From the cell containing the given text, extract its center point as [X, Y] coordinate. 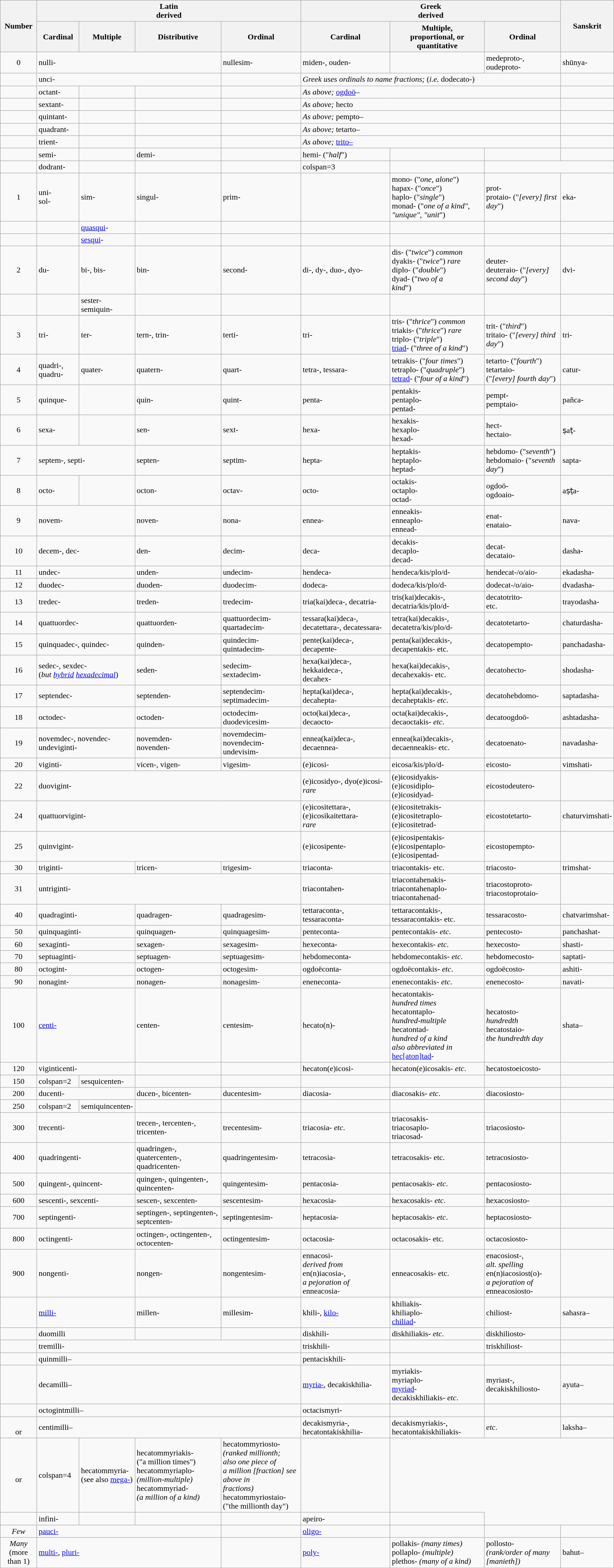
decatoenato- [523, 743]
decakismyriakis-,hecatontakiskhiliakis- [437, 1427]
millesim- [261, 1312]
hemi- ("half") [345, 154]
enenecosto- [523, 982]
septim- [261, 460]
ennea- [345, 521]
sextant- [58, 104]
millen- [178, 1312]
quadragen- [178, 914]
50 [19, 932]
colspan=3 [345, 167]
octav- [261, 490]
tris(kai)decakis-,decatria/kis/plo/d- [437, 601]
tetracosakis- etc. [437, 1158]
trigesim- [261, 868]
myriast-, decakiskhiliosto- [523, 1385]
infini- [58, 1519]
treden- [178, 601]
pauci- [129, 1531]
den- [178, 551]
dvi- [587, 270]
quadringenti- [86, 1158]
eicosto- [523, 764]
di-, dy-, duo-, dyo- [345, 270]
terti- [261, 335]
pentaciskhili- [345, 1359]
nonagen- [178, 982]
octacosia- [345, 1239]
2 [19, 270]
ducen-, bicenten- [178, 1094]
deca- [345, 551]
eicosa/kis/plo/d- [437, 764]
hepta(kai)decakis-,decaheptakis- etc. [437, 696]
18 [19, 718]
hexacosia- [345, 1200]
70 [19, 956]
As above; hecto [431, 104]
decakis- decaplo- decad- [437, 551]
hexa(kai)decakis-, decahexakis- etc. [437, 670]
penteconta- [345, 932]
etc. [523, 1427]
quattuordecim-quartadecim- [261, 623]
ashiti- [587, 969]
Sanskrit [587, 26]
Many(more than 1) [19, 1553]
diskhili- [345, 1334]
11 [19, 572]
eicostotetarto- [523, 816]
As above; trito– [431, 142]
ter- [107, 335]
quint- [261, 400]
Multiple [107, 37]
quadragesim- [261, 914]
miden-, ouden- [345, 62]
ṣaṭ- [587, 430]
bin- [178, 270]
nona- [261, 521]
vicen-, vigen- [178, 764]
unci- [129, 79]
octingen-, octingenten-, octocenten- [178, 1239]
24 [19, 816]
dasha- [587, 551]
catur- [587, 370]
pente(kai)deca-, decapente- [345, 644]
khili-, kilo- [345, 1312]
(e)icosipentakis- (e)icosipentaplo- (e)icosipentad- [437, 846]
pempt-pemptaio- [523, 400]
hecatommyriakis- ("a million times") hecatommyriaplo-(million-multiple)hecatommyriad-(a million of a kind) [178, 1475]
15 [19, 644]
triacontahen- [345, 889]
quinque- [58, 400]
heptacosakis- etc. [437, 1217]
enenecontakis- etc. [437, 982]
octingenti- [86, 1239]
novemdec-, novendec-undeviginti- [86, 743]
octogint- [86, 969]
mono- ("one, alone")hapax- ("once")haplo- ("single")monad- ("one of a kind", "unique", "unit") [437, 197]
quatern- [178, 370]
Latinderived [169, 11]
5 [19, 400]
centesim- [261, 1025]
septenden- [178, 696]
trient- [58, 142]
duovigint- [169, 786]
heptacosiosto- [523, 1217]
septendecim-septimadecim- [261, 696]
singul- [178, 197]
ennacosi-derived fromen(n)iacosia-,a pejoration ofenneacosia- [345, 1273]
octogen- [178, 969]
milli- [86, 1312]
septingentesim- [261, 1217]
0 [19, 62]
semi- [58, 154]
triskhiliost- [523, 1346]
pollosto- (rank/order of many [manieth]) [523, 1553]
viginti- [86, 764]
17 [19, 696]
undecim- [261, 572]
triacontahenakis- triacontahenaplo-triacontahenad- [437, 889]
enat-enataio- [523, 521]
hecatosto-hundredthhecatostaio-the hundredth day [523, 1025]
octodecim-duodevicesim- [261, 718]
septingen-, septingenten-, septcenten- [178, 1217]
decatotetarto- [523, 623]
hendeca- [345, 572]
septingenti- [86, 1217]
quadri-, quadru- [58, 370]
triginti- [86, 868]
dodeca/kis/plo/d- [437, 585]
penta(kai)decakis-,decapentakis- etc. [437, 644]
quin- [178, 400]
octant- [58, 92]
eicostodeutero- [523, 786]
novem- [86, 521]
seden- [178, 670]
eka- [587, 197]
prot-protaio- ("[every] first day") [523, 197]
(e)icositettara-, (e)icosikaitettara-rare [345, 816]
6 [19, 430]
hecatostoeicosto- [523, 1069]
khiliakis- khiliaplo- chiliad- [437, 1312]
quart- [261, 370]
300 [19, 1128]
hendeca/kis/plo/d- [437, 572]
viginticenti- [86, 1069]
shata– [587, 1025]
quinquadec-, quindec- [86, 644]
30 [19, 868]
diacosiosto- [523, 1094]
nonagesim- [261, 982]
chaturdasha- [587, 623]
triaconta- [345, 868]
1 [19, 197]
As above; ogdoö– [431, 92]
oligo- [345, 1531]
triacosiosto- [523, 1128]
triacontakis- etc. [437, 868]
80 [19, 969]
3 [19, 335]
quindecim-quintadecim- [261, 644]
dis- ("twice") commondyakis- ("twice") rarediplo- ("double")dyad- ("two of akind") [437, 270]
octacosakis- etc. [437, 1239]
dodeca- [345, 585]
(e)icosi- [345, 764]
hepta- [345, 460]
sexaginti- [86, 944]
hect-hectaio- [523, 430]
septem-, septi- [86, 460]
decatohebdomo- [523, 696]
novemdecim-novendecim-undevisim- [261, 743]
hebdomeconta- [345, 956]
sexagen- [178, 944]
quinquaginti- [86, 932]
hendecat-/o/aio- [523, 572]
trecenti- [86, 1128]
Greekderived [431, 11]
decat-decataio- [523, 551]
septuagen- [178, 956]
ekadasha- [587, 572]
sim- [107, 197]
triacosia- etc. [345, 1128]
multi-, pluri- [129, 1553]
ashtadasha- [587, 718]
13 [19, 601]
250 [19, 1106]
triskhili- [345, 1346]
120 [19, 1069]
hecato(n)- [345, 1025]
tris- ("thrice") commontriakis- ("thrice") raretriplo- ("triple")triad- ("three of a kind") [437, 335]
sen- [178, 430]
sedec-, sexdec-(but hybrid hexadecimal) [86, 670]
quadrant- [58, 129]
tessara(kai)deca-, decatettara-, decatessara- [345, 623]
600 [19, 1200]
duodecim- [261, 585]
quater- [107, 370]
saptati- [587, 956]
hecatommyria- (see also mega-) [107, 1475]
pañca- [587, 400]
ogdoëcontakis- etc. [437, 969]
pentacosia- [345, 1184]
trayodasha- [587, 601]
10 [19, 551]
prim- [261, 197]
sescenti-, sexcenti- [86, 1200]
tetracosia- [345, 1158]
hebdomecontakis- etc. [437, 956]
tredecim- [261, 601]
chatvarimshat- [587, 914]
noven- [178, 521]
sescen-, sexcenten- [178, 1200]
centen- [178, 1025]
semiquincenten- [107, 1106]
heptacosia- [345, 1217]
ducenti- [86, 1094]
quingentesim- [261, 1184]
hexacosiosto- [523, 1200]
diacosia- [345, 1094]
triacosto- [523, 868]
tricen- [178, 868]
(e)icositetrakis- (e)icositetraplo- (e)icositetrad- [437, 816]
quasqui- [107, 227]
octa(kai)decakis-,decaoctakis- etc. [437, 718]
octingentesim- [261, 1239]
dvadasha- [587, 585]
sext- [261, 430]
octogesim- [261, 969]
16 [19, 670]
nongen- [178, 1273]
myriakis- myriaplo- myriad-decakiskhiliakis- etc. [437, 1385]
deuter-deuteraio- ("[every] second day") [523, 270]
ogdoëconta- [345, 969]
poly- [345, 1553]
laksha– [587, 1427]
800 [19, 1239]
Multiple, proportional, orquantitative [437, 37]
(e)icosidyo-, dyo(e)icosi- rare [345, 786]
Distributive [178, 37]
panchashat- [587, 932]
nullesim- [261, 62]
myria-, decakiskhilia- [345, 1385]
unden- [178, 572]
Greek uses ordinals to name fractions; (i.e. dodecato-) [431, 79]
demi- [178, 154]
decatopempto- [523, 644]
dodrant- [58, 167]
centimilli– [169, 1427]
octacismyri- [345, 1410]
sahasra– [587, 1312]
enneacosakis- etc. [437, 1273]
navati- [587, 982]
As above; pempto– [431, 117]
navadasha- [587, 743]
(e)icosidyakis- (e)icosidiplo- (e)icosidyad- [437, 786]
sescentesim- [261, 1200]
aṣṭa- [587, 490]
60 [19, 944]
hepta(kai)deca-,decahepta- [345, 696]
hexeconta- [345, 944]
quattuordec- [86, 623]
duomilli [86, 1334]
sesqui- [107, 240]
hebdomo- ("seventh")hebdomaio- ("seventh day") [523, 460]
hexecosto- [523, 944]
decatotrito- etc. [523, 601]
diacosakis- etc. [437, 1094]
hexa(kai)deca-,hekkaideca-,decahex- [345, 670]
pollakis- (many times)pollaplo- (multiple)plethos- (many of a kind) [437, 1553]
quadringen-, quatercenten-, quadricenten- [178, 1158]
quinvigint- [169, 846]
sexa- [58, 430]
tettaraconta-,tessaraconta- [345, 914]
quinden- [178, 644]
ennea(kai)decakis-,decaenneakis- etc. [437, 743]
hebdomecosto- [523, 956]
14 [19, 623]
vigesim- [261, 764]
eneneconta- [345, 982]
octodec- [86, 718]
octogintmilli– [169, 1410]
heptakis-heptaplo-heptad- [437, 460]
(e)icosipente- [345, 846]
quattuorden- [178, 623]
hexa- [345, 430]
tredec- [86, 601]
septuagesim- [261, 956]
pentacosakis- etc. [437, 1184]
nulli- [129, 62]
chaturvimshati- [587, 816]
sedecim-sextadecim- [261, 670]
quinquagesim- [261, 932]
Number [19, 26]
12 [19, 585]
quingen-, quingenten-, quincenten- [178, 1184]
trimshat- [587, 868]
22 [19, 786]
25 [19, 846]
diskhiliakis- etc. [437, 1334]
90 [19, 982]
pentacosiosto- [523, 1184]
duodec- [86, 585]
bahut– [587, 1553]
200 [19, 1094]
septuaginti- [86, 956]
nava- [587, 521]
8 [19, 490]
pentecosto- [523, 932]
duoden- [178, 585]
dodecat-/o/aio- [523, 585]
7 [19, 460]
ennea(kai)deca-, decaennea- [345, 743]
eicostopempto- [523, 846]
Few [19, 1531]
tessaracosto- [523, 914]
octo(kai)deca-,decaocto- [345, 718]
400 [19, 1158]
150 [19, 1081]
shasti- [587, 944]
quadraginti- [86, 914]
31 [19, 889]
colspan=4 [58, 1475]
octakis-octaplo-octad- [437, 490]
quintant- [58, 117]
panchadasha- [587, 644]
octoden- [178, 718]
decatohecto- [523, 670]
ducentesim- [261, 1094]
nongentesim- [261, 1273]
500 [19, 1184]
trit- ("third")tritaio- ("[every] third day") [523, 335]
hecaton(e)icosi- [345, 1069]
septen- [178, 460]
tetrakis- ("four times")tetraplo- ("quadruple")tetrad- ("four of a kind") [437, 370]
decamilli– [169, 1385]
shūnya- [587, 62]
tetra-, tessara- [345, 370]
chiliost- [523, 1312]
900 [19, 1273]
medeproto-, oudeproto- [523, 62]
tettaracontakis-,tessaracontakis- etc. [437, 914]
tetra(kai)decakis-,decatetra/kis/plo/d- [437, 623]
second- [261, 270]
trecen-, tercenten-, tricenten- [178, 1128]
hecatommyriosto-(ranked millionth;also one piece of a million [fraction] see above in fractions)hecatommyriostaio-("the millionth day") [261, 1475]
nongenti- [86, 1273]
hexakis-hexaplo-hexad- [437, 430]
du- [58, 270]
100 [19, 1025]
septendec- [86, 696]
quinquagen- [178, 932]
tremilli- [169, 1346]
pentakis-pentaplo-pentad- [437, 400]
sexagesim- [261, 944]
untriginti- [169, 889]
hecaton(e)icosakis- etc. [437, 1069]
quattuorvigint- [169, 816]
tern-, trin- [178, 335]
hexecontakis- etc. [437, 944]
apeiro- [345, 1519]
decatoogdoö- [523, 718]
triacosakis- triacosaplo- triacosad- [437, 1128]
ogdoëcosto- [523, 969]
quinmilli– [169, 1359]
decem-, dec- [86, 551]
sesquicenten- [107, 1081]
20 [19, 764]
700 [19, 1217]
19 [19, 743]
quingent-, quincent- [86, 1184]
octacosiosto- [523, 1239]
sester-semiquin- [107, 305]
hexacosakis- etc. [437, 1200]
hecatontakis-hundred timeshecatontaplo-hundred-multiplehecatontad-hundred of a kindalso abbreviated inhec[aton]tad- [437, 1025]
penta- [345, 400]
sapta- [587, 460]
triacostoproto- triacostoprotaio- [523, 889]
tetracosiosto- [523, 1158]
diskhiliosto- [523, 1334]
decakismyria-, hecatontakiskhilia- [345, 1427]
tria(kai)deca-, decatria- [345, 601]
vimshati- [587, 764]
tetarto- ("fourth")tetartaio-("[every] fourth day") [523, 370]
9 [19, 521]
ogdoö-ogdoaio- [523, 490]
shodasha- [587, 670]
ayuta– [587, 1385]
undec- [86, 572]
centi- [86, 1025]
nonagint- [86, 982]
As above; tetarto– [431, 129]
uni-sol- [58, 197]
bi-, bis- [107, 270]
octon- [178, 490]
novemden-novenden- [178, 743]
enneakis-enneaplo-ennead- [437, 521]
quadringentesim- [261, 1158]
pentecontakis- etc. [437, 932]
enacosiost-,alt. spellingen(n)iacosiost(o)- a pejoration ofenneacosiosto- [523, 1273]
4 [19, 370]
trecentesim- [261, 1128]
40 [19, 914]
saptadasha- [587, 696]
decim- [261, 551]
